Return the (x, y) coordinate for the center point of the cell that contains the specified text.  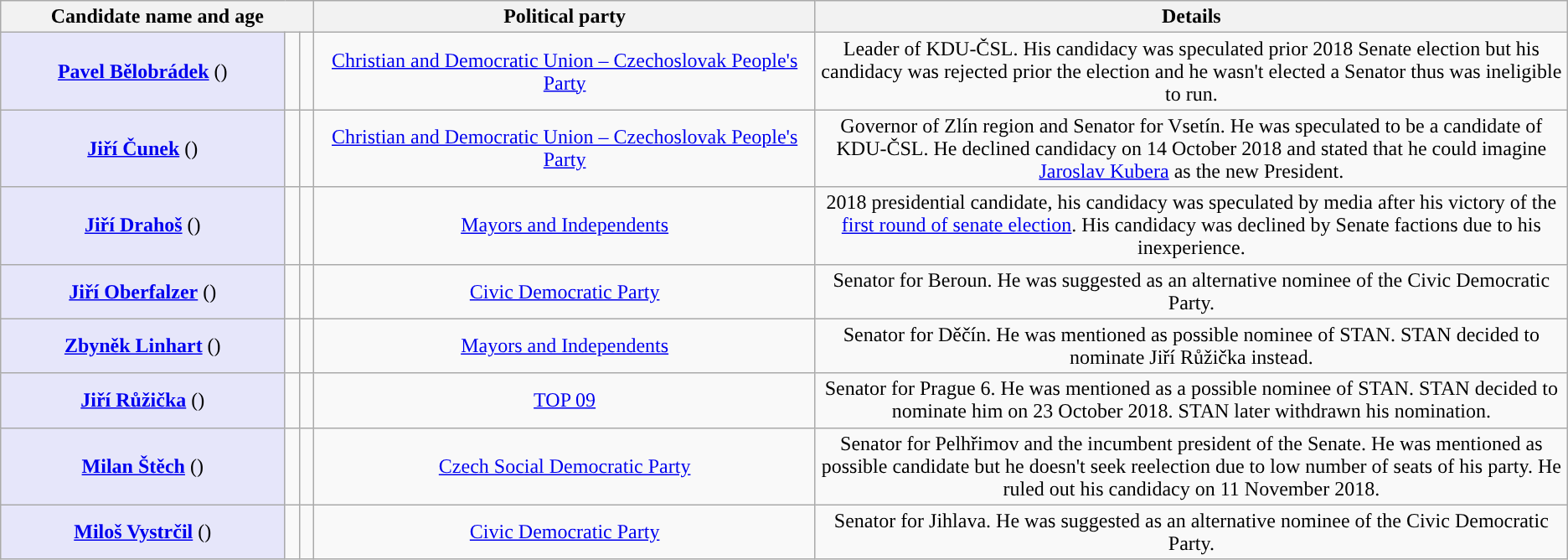
Pavel Bělobrádek () (142, 71)
Political party (565, 17)
Jiří Růžička () (142, 401)
Milan Štěch () (142, 466)
Senator for Jihlava. He was suggested as an alternative nominee of the Civic Democratic Party. (1191, 531)
Miloš Vystrčil () (142, 531)
Jiří Drahoš () (142, 226)
Czech Social Democratic Party (565, 466)
Senator for Beroun. He was suggested as an alternative nominee of the Civic Democratic Party. (1191, 292)
Senator for Děčín. He was mentioned as possible nominee of STAN. STAN decided to nominate Jiří Růžička instead. (1191, 345)
Zbyněk Linhart () (142, 345)
TOP 09 (565, 401)
Jiří Oberfalzer () (142, 292)
Jiří Čunek () (142, 148)
Candidate name and age (157, 17)
Details (1191, 17)
